Extract the (X, Y) coordinate from the center of the cell holding the provided text.  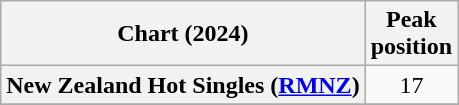
17 (411, 85)
Chart (2024) (183, 34)
New Zealand Hot Singles (RMNZ) (183, 85)
Peakposition (411, 34)
